Return the [X, Y] coordinate for the center point of the cell that contains the specified text.  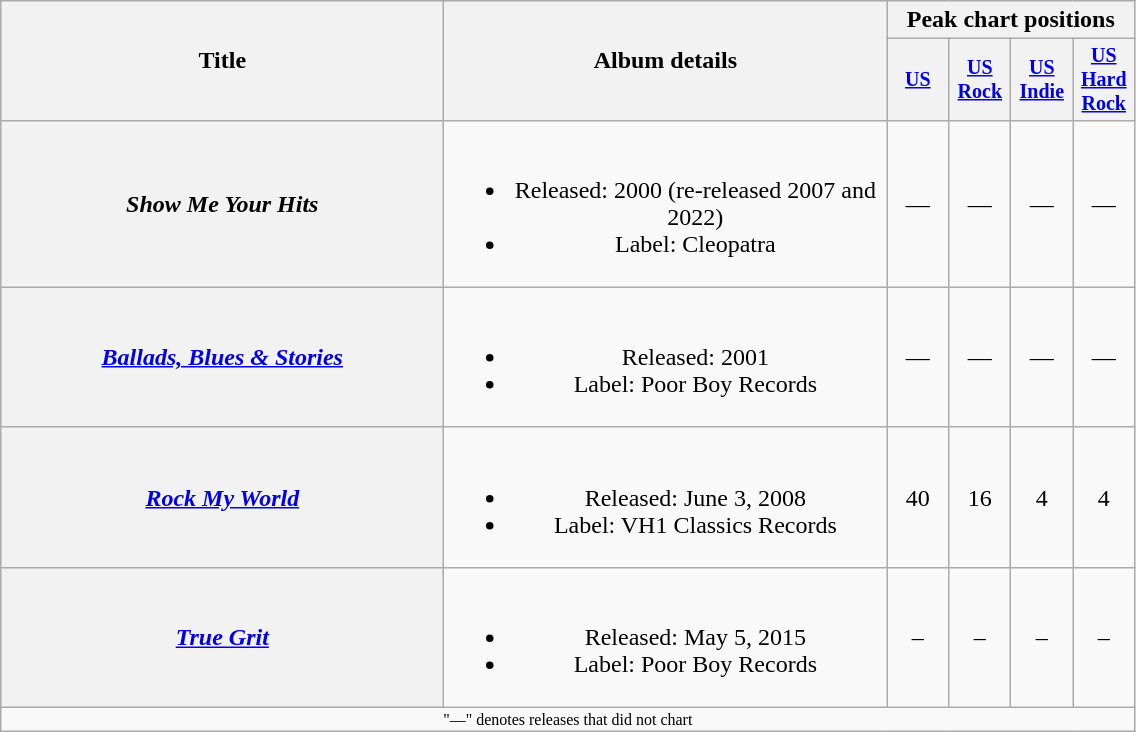
Peak chart positions [1011, 20]
Released: 2001Label: Poor Boy Records [666, 357]
Rock My World [222, 497]
Album details [666, 61]
Show Me Your Hits [222, 204]
40 [918, 497]
US [918, 80]
Released: June 3, 2008Label: VH1 Classics Records [666, 497]
US Hard Rock [1104, 80]
Released: 2000 (re-released 2007 and 2022)Label: Cleopatra [666, 204]
US Indie [1042, 80]
16 [980, 497]
Ballads, Blues & Stories [222, 357]
True Grit [222, 637]
Title [222, 61]
Released: May 5, 2015Label: Poor Boy Records [666, 637]
"—" denotes releases that did not chart [568, 720]
US Rock [980, 80]
